Output the [x, y] coordinate of the center of the cell containing the given text.  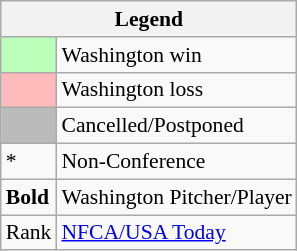
Bold [29, 197]
Washington win [176, 55]
Washington loss [176, 90]
* [29, 162]
Rank [29, 233]
Non-Conference [176, 162]
NFCA/USA Today [176, 233]
Legend [149, 19]
Cancelled/Postponed [176, 126]
Washington Pitcher/Player [176, 197]
